Detect which cell encompasses the target text, then output its [X, Y] center coordinate. 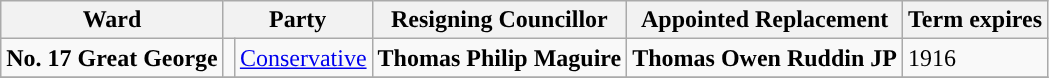
Appointed Replacement [765, 20]
No. 17 Great George [112, 58]
Conservative [303, 58]
Party [298, 20]
Thomas Philip Maguire [500, 58]
1916 [976, 58]
Thomas Owen Ruddin JP [765, 58]
Resigning Councillor [500, 20]
Ward [112, 20]
Term expires [976, 20]
